Return (x, y) of the center of cell containing provided text 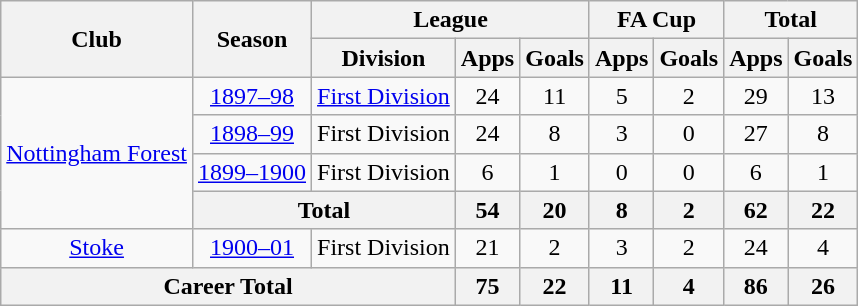
13 (823, 96)
5 (621, 96)
29 (756, 96)
1900–01 (252, 248)
20 (555, 210)
Career Total (228, 286)
1899–1900 (252, 172)
21 (487, 248)
Stoke (97, 248)
Club (97, 39)
1898–99 (252, 134)
Division (384, 58)
Nottingham Forest (97, 153)
26 (823, 286)
League (451, 20)
86 (756, 286)
FA Cup (656, 20)
62 (756, 210)
75 (487, 286)
Season (252, 39)
1897–98 (252, 96)
27 (756, 134)
54 (487, 210)
